Locate the cell with the specified text and output its (X, Y) center coordinate. 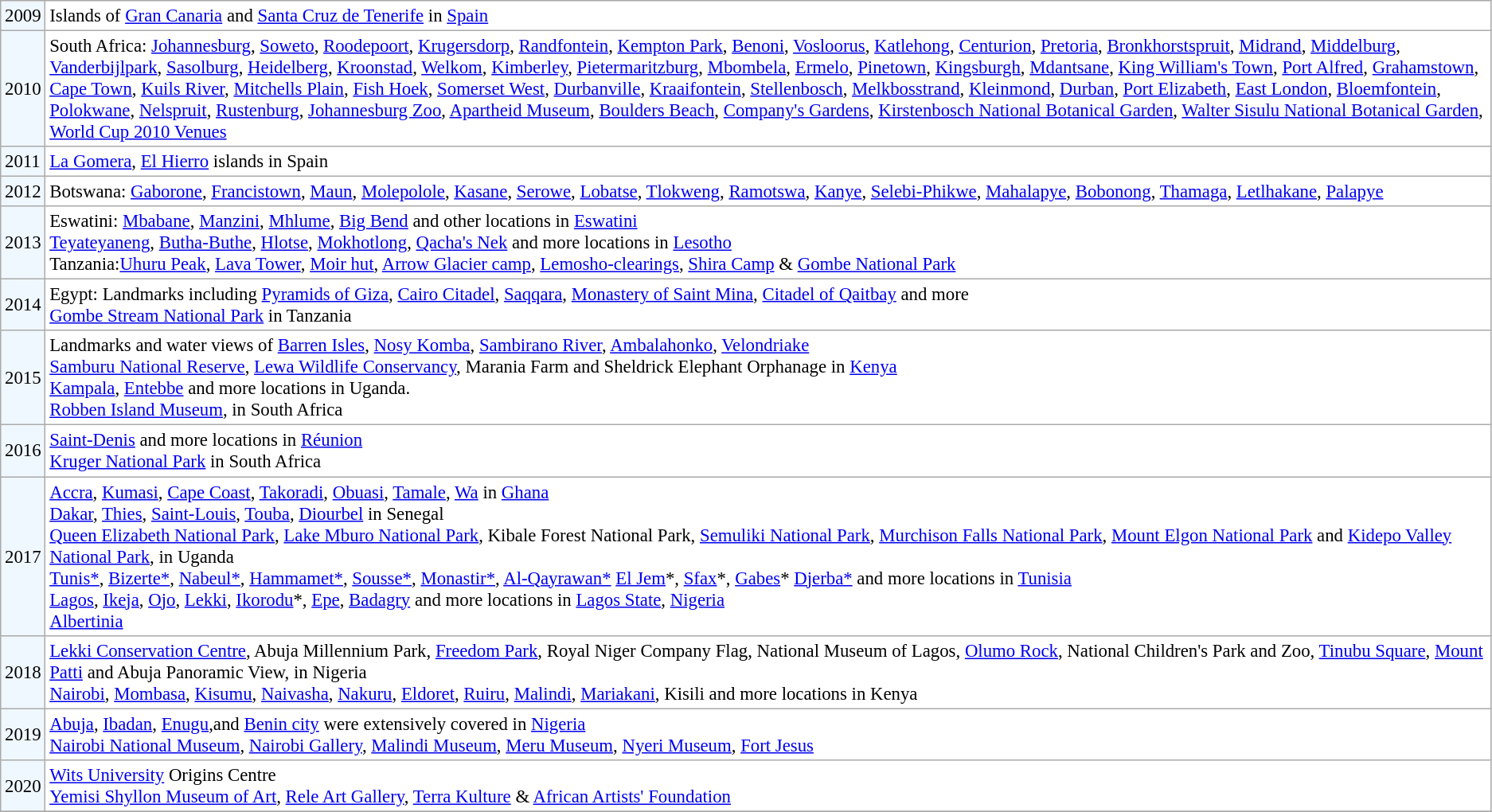
2018 (23, 672)
2016 (23, 451)
Islands of Gran Canaria and Santa Cruz de Tenerife in Spain (768, 16)
2017 (23, 556)
2011 (23, 162)
2009 (23, 16)
2020 (23, 785)
2010 (23, 89)
2012 (23, 192)
2014 (23, 306)
Saint-Denis and more locations in Réunion Kruger National Park in South Africa (768, 451)
La Gomera, El Hierro islands in Spain (768, 162)
2019 (23, 734)
2013 (23, 243)
Wits University Origins Centre Yemisi Shyllon Museum of Art, Rele Art Gallery, Terra Kulture & African Artists' Foundation (768, 785)
2015 (23, 379)
